Extract the (X, Y) coordinate from the center of the cell holding the provided text.  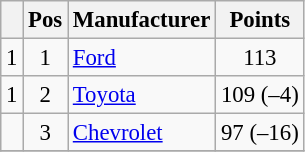
Toyota (142, 95)
Chevrolet (142, 133)
Ford (142, 58)
Manufacturer (142, 20)
Pos (46, 20)
2 (46, 95)
Points (260, 20)
97 (–16) (260, 133)
3 (46, 133)
113 (260, 58)
109 (–4) (260, 95)
